Return the (X, Y) coordinate for the center point of the cell that contains the specified text.  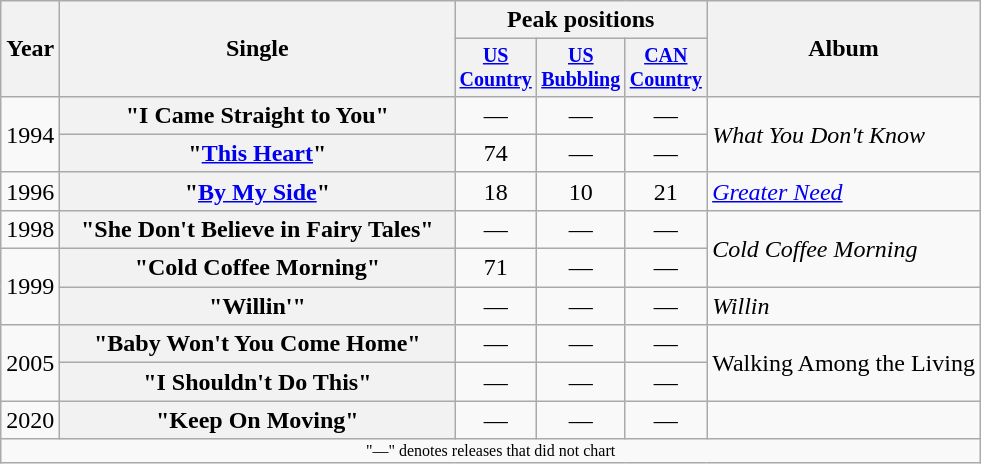
1996 (30, 191)
"Keep On Moving" (258, 420)
1998 (30, 229)
Peak positions (581, 20)
What You Don't Know (844, 134)
"I Shouldn't Do This" (258, 382)
"This Heart" (258, 153)
"Cold Coffee Morning" (258, 268)
Single (258, 49)
2020 (30, 420)
Walking Among the Living (844, 363)
"—" denotes releases that did not chart (491, 451)
18 (496, 191)
Cold Coffee Morning (844, 248)
Year (30, 49)
1999 (30, 287)
CAN Country (666, 68)
"Willin'" (258, 306)
2005 (30, 363)
21 (666, 191)
71 (496, 268)
Album (844, 49)
74 (496, 153)
10 (581, 191)
"She Don't Believe in Fairy Tales" (258, 229)
Greater Need (844, 191)
US Bubbling (581, 68)
Willin (844, 306)
1994 (30, 134)
US Country (496, 68)
"By My Side" (258, 191)
"Baby Won't You Come Home" (258, 344)
"I Came Straight to You" (258, 115)
